Determine the (x, y) coordinate at the center of the cell enclosing the given text.  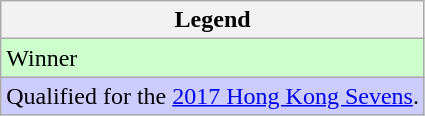
Legend (213, 20)
Qualified for the 2017 Hong Kong Sevens. (213, 96)
Winner (213, 58)
